Find where the given text appears and provide that cell's center as (x, y) coordinate. 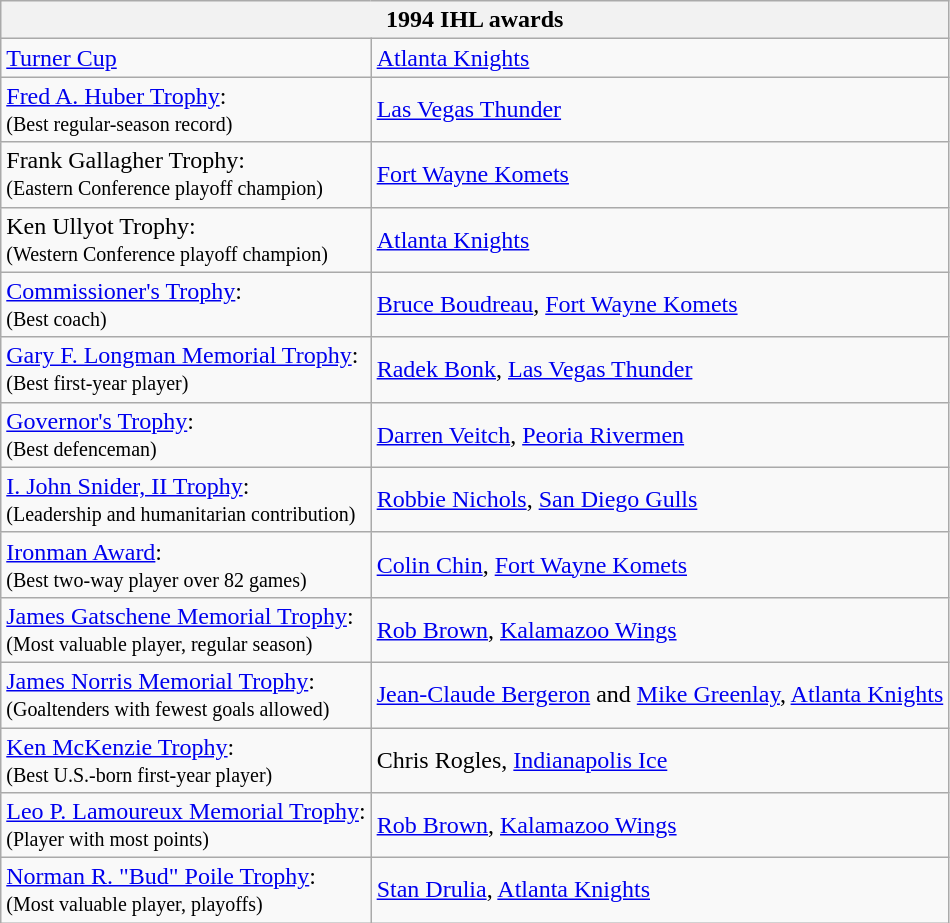
Jean-Claude Bergeron and Mike Greenlay, Atlanta Knights (660, 694)
Ken Ullyot Trophy: (Western Conference playoff champion) (186, 240)
Governor's Trophy:(Best defenceman) (186, 434)
James Norris Memorial Trophy:(Goaltenders with fewest goals allowed) (186, 694)
Radek Bonk, Las Vegas Thunder (660, 370)
Chris Rogles, Indianapolis Ice (660, 760)
Stan Drulia, Atlanta Knights (660, 890)
Gary F. Longman Memorial Trophy:(Best first-year player) (186, 370)
Darren Veitch, Peoria Rivermen (660, 434)
I. John Snider, II Trophy:(Leadership and humanitarian contribution) (186, 500)
Frank Gallagher Trophy:(Eastern Conference playoff champion) (186, 174)
Las Vegas Thunder (660, 110)
Turner Cup (186, 58)
Colin Chin, Fort Wayne Komets (660, 564)
Fred A. Huber Trophy:(Best regular-season record) (186, 110)
James Gatschene Memorial Trophy:(Most valuable player, regular season) (186, 630)
Norman R. "Bud" Poile Trophy:(Most valuable player, playoffs) (186, 890)
Fort Wayne Komets (660, 174)
Ken McKenzie Trophy:(Best U.S.-born first-year player) (186, 760)
Robbie Nichols, San Diego Gulls (660, 500)
Leo P. Lamoureux Memorial Trophy:(Player with most points) (186, 826)
Commissioner's Trophy:(Best coach) (186, 304)
1994 IHL awards (475, 20)
Bruce Boudreau, Fort Wayne Komets (660, 304)
Ironman Award:(Best two-way player over 82 games) (186, 564)
